Scan for the cell matching the given text and deliver its [x, y] coordinate at center. 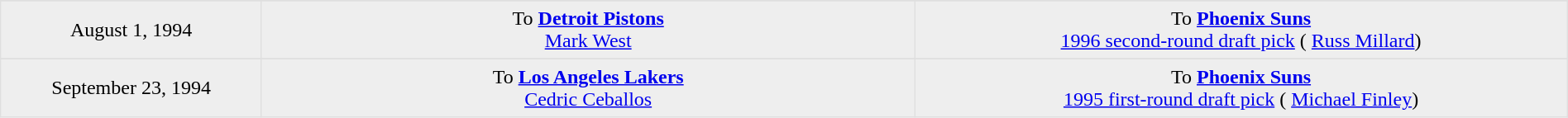
To Detroit Pistons Mark West [587, 30]
September 23, 1994 [131, 87]
To Phoenix Suns1995 first-round draft pick ( Michael Finley) [1241, 87]
August 1, 1994 [131, 30]
To Los Angeles Lakers Cedric Ceballos [587, 87]
To Phoenix Suns1996 second-round draft pick ( Russ Millard) [1241, 30]
